Extract the [x, y] coordinate from the center of the cell holding the provided text.  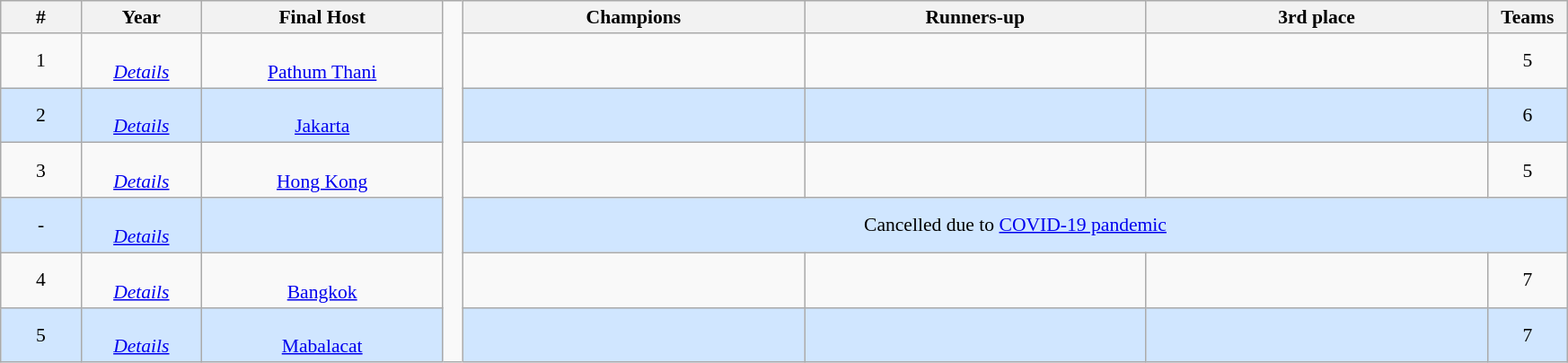
# [41, 17]
Hong Kong [322, 171]
2 [41, 115]
Final Host [322, 17]
Jakarta [322, 115]
3rd place [1317, 17]
Pathum Thani [322, 61]
1 [41, 61]
6 [1528, 115]
Runners-up [975, 17]
Mabalacat [322, 334]
Cancelled due to COVID-19 pandemic [1015, 225]
Teams [1528, 17]
- [41, 225]
4 [41, 280]
Year [141, 17]
3 [41, 171]
Bangkok [322, 280]
Champions [633, 17]
